Output the [x, y] coordinate of the center of the cell containing the given text.  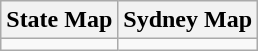
State Map [60, 20]
Sydney Map [188, 20]
